Search for the cell housing the specified text and yield its [X, Y] center coordinate. 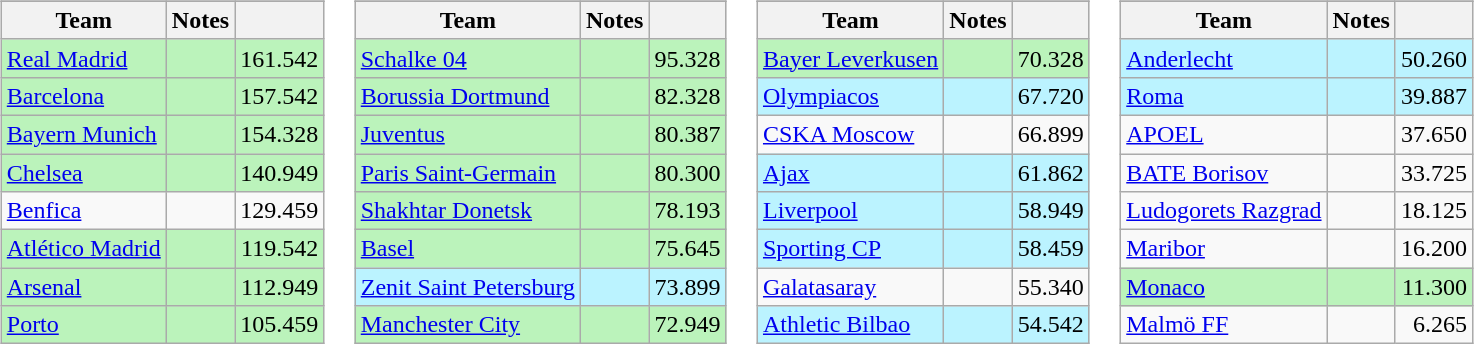
112.949 [280, 287]
54.542 [1050, 325]
Sporting CP [850, 249]
75.645 [688, 249]
Roma [1224, 96]
67.720 [1050, 96]
105.459 [280, 325]
16.200 [1434, 249]
Barcelona [84, 96]
Olympiacos [850, 96]
140.949 [280, 173]
58.459 [1050, 249]
11.300 [1434, 287]
72.949 [688, 325]
70.328 [1050, 58]
Ludogorets Razgrad [1224, 211]
Chelsea [84, 173]
80.387 [688, 134]
61.862 [1050, 173]
Benfica [84, 211]
161.542 [280, 58]
157.542 [280, 96]
Borussia Dortmund [468, 96]
Galatasaray [850, 287]
80.300 [688, 173]
6.265 [1434, 325]
39.887 [1434, 96]
Bayer Leverkusen [850, 58]
BATE Borisov [1224, 173]
18.125 [1434, 211]
Bayern Munich [84, 134]
119.542 [280, 249]
Atlético Madrid [84, 249]
58.949 [1050, 211]
Ajax [850, 173]
Shakhtar Donetsk [468, 211]
78.193 [688, 211]
Athletic Bilbao [850, 325]
37.650 [1434, 134]
33.725 [1434, 173]
Schalke 04 [468, 58]
Basel [468, 249]
129.459 [280, 211]
Juventus [468, 134]
82.328 [688, 96]
CSKA Moscow [850, 134]
154.328 [280, 134]
66.899 [1050, 134]
Anderlecht [1224, 58]
Liverpool [850, 211]
Zenit Saint Petersburg [468, 287]
Real Madrid [84, 58]
55.340 [1050, 287]
73.899 [688, 287]
Maribor [1224, 249]
95.328 [688, 58]
Porto [84, 325]
Arsenal [84, 287]
Manchester City [468, 325]
Paris Saint-Germain [468, 173]
APOEL [1224, 134]
Malmö FF [1224, 325]
50.260 [1434, 58]
Monaco [1224, 287]
